For the text-containing cell, return its midpoint in (X, Y) coordinate format. 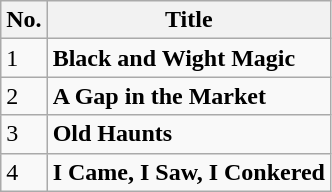
I Came, I Saw, I Conkered (188, 172)
No. (24, 20)
A Gap in the Market (188, 96)
4 (24, 172)
2 (24, 96)
1 (24, 58)
Title (188, 20)
Old Haunts (188, 134)
Black and Wight Magic (188, 58)
3 (24, 134)
